Identify which cell holds the provided text, then report its (X, Y) central coordinate. 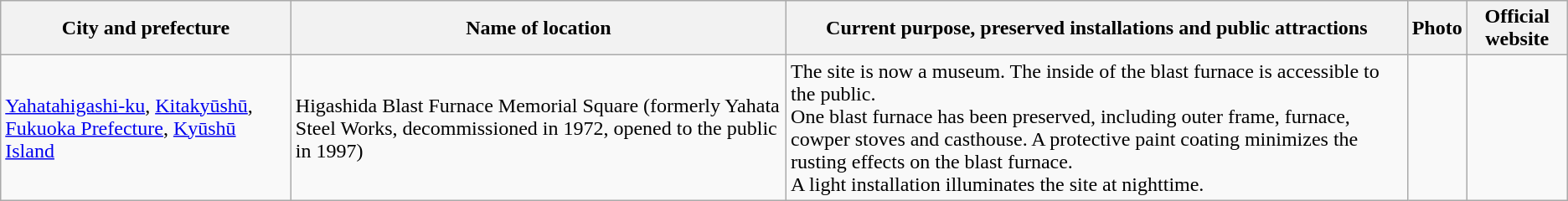
Official website (1517, 28)
Current purpose, preserved installations and public attractions (1097, 28)
Photo (1437, 28)
City and prefecture (146, 28)
Higashida Blast Furnace Memorial Square (formerly Yahata Steel Works, decommissioned in 1972, opened to the public in 1997) (538, 127)
Yahatahigashi-ku, Kitakyūshū, Fukuoka Prefecture, Kyūshū Island (146, 127)
Name of location (538, 28)
